Find where the given text appears and provide that cell's center as (x, y) coordinate. 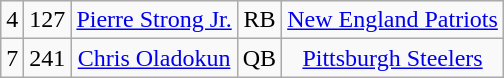
7 (12, 58)
Pierre Strong Jr. (154, 20)
Chris Oladokun (154, 58)
New England Patriots (393, 20)
QB (259, 58)
Pittsburgh Steelers (393, 58)
127 (48, 20)
4 (12, 20)
241 (48, 58)
RB (259, 20)
